Return the (X, Y) coordinate for the center point of the cell that contains the specified text.  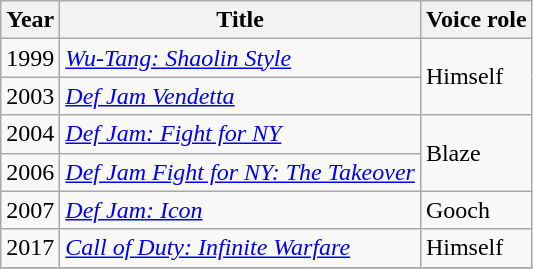
Def Jam: Fight for NY (240, 134)
Call of Duty: Infinite Warfare (240, 248)
Year (30, 20)
Wu-Tang: Shaolin Style (240, 58)
Def Jam Vendetta (240, 96)
2007 (30, 210)
Voice role (476, 20)
Title (240, 20)
2017 (30, 248)
Blaze (476, 153)
2006 (30, 172)
1999 (30, 58)
Def Jam Fight for NY: The Takeover (240, 172)
Gooch (476, 210)
Def Jam: Icon (240, 210)
2003 (30, 96)
2004 (30, 134)
